Return the (x, y) coordinate for the center point of the cell that contains the specified text.  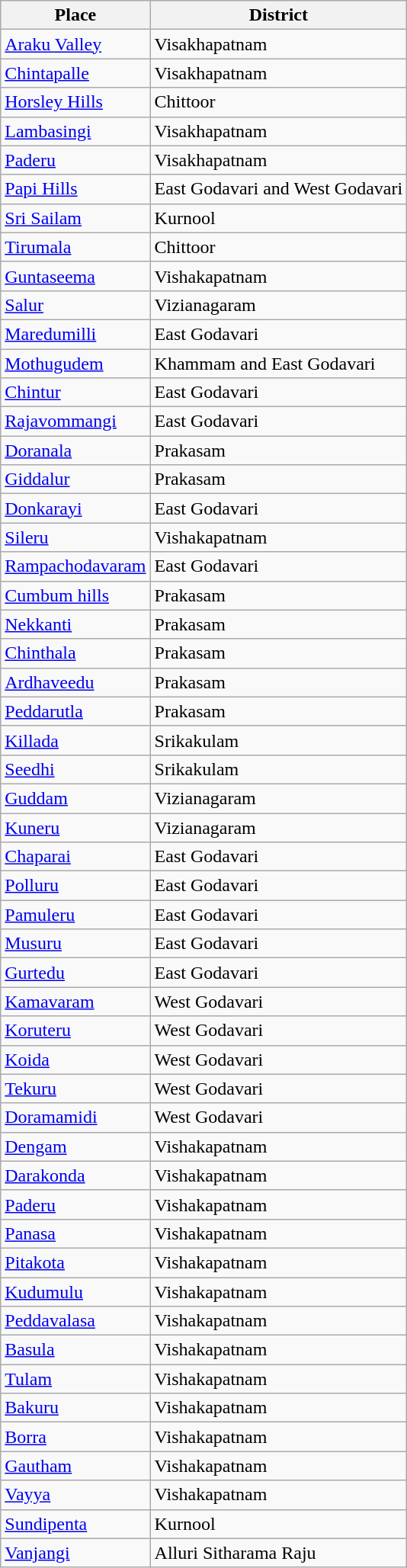
Koida (75, 1060)
Tulam (75, 1379)
Kuneru (75, 827)
Rampachodavaram (75, 566)
East Godavari and West Godavari (279, 189)
Musuru (75, 944)
Ardhaveedu (75, 682)
Alluri Sitharama Raju (279, 1553)
Koruteru (75, 1031)
Chinthala (75, 653)
Borra (75, 1437)
Dengam (75, 1146)
Vayya (75, 1495)
Vanjangi (75, 1553)
Nekkanti (75, 624)
Kamavaram (75, 1002)
Lambasingi (75, 131)
Tekuru (75, 1089)
Cumbum hills (75, 595)
Guddam (75, 798)
Mothugudem (75, 364)
Papi Hills (75, 189)
Darakonda (75, 1175)
Place (75, 15)
District (279, 15)
Killada (75, 740)
Guntaseema (75, 276)
Gautham (75, 1466)
Tirumala (75, 247)
Seedhi (75, 769)
Doranala (75, 451)
Araku Valley (75, 44)
Khammam and East Godavari (279, 364)
Doramamidi (75, 1117)
Maredumilli (75, 334)
Pitakota (75, 1262)
Sundipenta (75, 1524)
Giddalur (75, 479)
Chintur (75, 393)
Polluru (75, 886)
Chaparai (75, 857)
Sri Sailam (75, 218)
Bakuru (75, 1408)
Salur (75, 305)
Chintapalle (75, 73)
Basula (75, 1350)
Panasa (75, 1233)
Peddarutla (75, 711)
Peddavalasa (75, 1321)
Donkarayi (75, 508)
Gurtedu (75, 973)
Pamuleru (75, 915)
Horsley Hills (75, 102)
Sileru (75, 537)
Kudumulu (75, 1292)
Rajavommangi (75, 422)
